Find where the given text appears and provide that cell's center as (X, Y) coordinate. 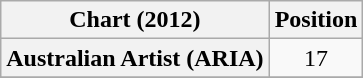
17 (316, 58)
Chart (2012) (135, 20)
Australian Artist (ARIA) (135, 58)
Position (316, 20)
